Determine the [X, Y] coordinate at the center of the cell enclosing the given text.  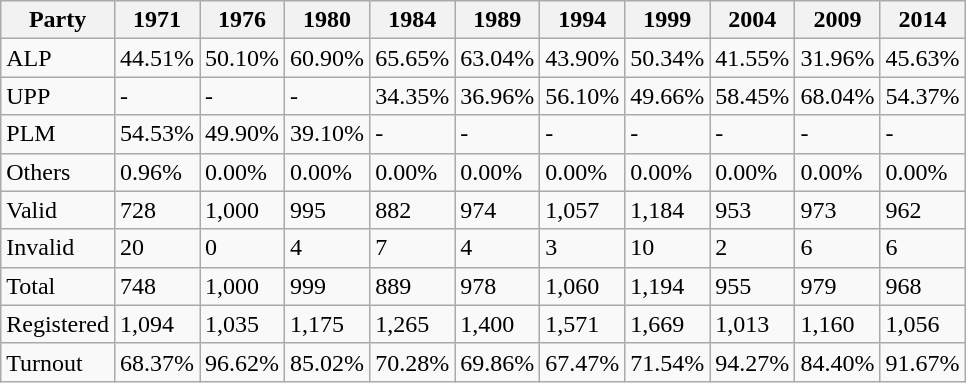
Valid [58, 210]
PLM [58, 134]
68.37% [156, 362]
20 [156, 248]
96.62% [242, 362]
UPP [58, 96]
34.35% [412, 96]
Others [58, 172]
43.90% [582, 58]
1,160 [838, 324]
1,669 [668, 324]
973 [838, 210]
60.90% [328, 58]
84.40% [838, 362]
1,571 [582, 324]
39.10% [328, 134]
2014 [922, 20]
94.27% [752, 362]
1,060 [582, 286]
728 [156, 210]
1,194 [668, 286]
58.45% [752, 96]
65.65% [412, 58]
955 [752, 286]
1971 [156, 20]
1,035 [242, 324]
748 [156, 286]
1989 [498, 20]
1994 [582, 20]
978 [498, 286]
45.63% [922, 58]
974 [498, 210]
50.10% [242, 58]
36.96% [498, 96]
1999 [668, 20]
7 [412, 248]
2009 [838, 20]
0.96% [156, 172]
41.55% [752, 58]
85.02% [328, 362]
968 [922, 286]
953 [752, 210]
Turnout [58, 362]
Total [58, 286]
2004 [752, 20]
68.04% [838, 96]
Party [58, 20]
63.04% [498, 58]
882 [412, 210]
995 [328, 210]
999 [328, 286]
Invalid [58, 248]
71.54% [668, 362]
0 [242, 248]
54.37% [922, 96]
1,400 [498, 324]
49.90% [242, 134]
1,175 [328, 324]
979 [838, 286]
Registered [58, 324]
1,265 [412, 324]
91.67% [922, 362]
56.10% [582, 96]
1,056 [922, 324]
ALP [58, 58]
1,094 [156, 324]
1984 [412, 20]
962 [922, 210]
1,057 [582, 210]
70.28% [412, 362]
1980 [328, 20]
10 [668, 248]
1,184 [668, 210]
2 [752, 248]
889 [412, 286]
50.34% [668, 58]
3 [582, 248]
67.47% [582, 362]
31.96% [838, 58]
1976 [242, 20]
54.53% [156, 134]
1,013 [752, 324]
44.51% [156, 58]
69.86% [498, 362]
49.66% [668, 96]
